Scan for the cell matching the given text and deliver its [x, y] coordinate at center. 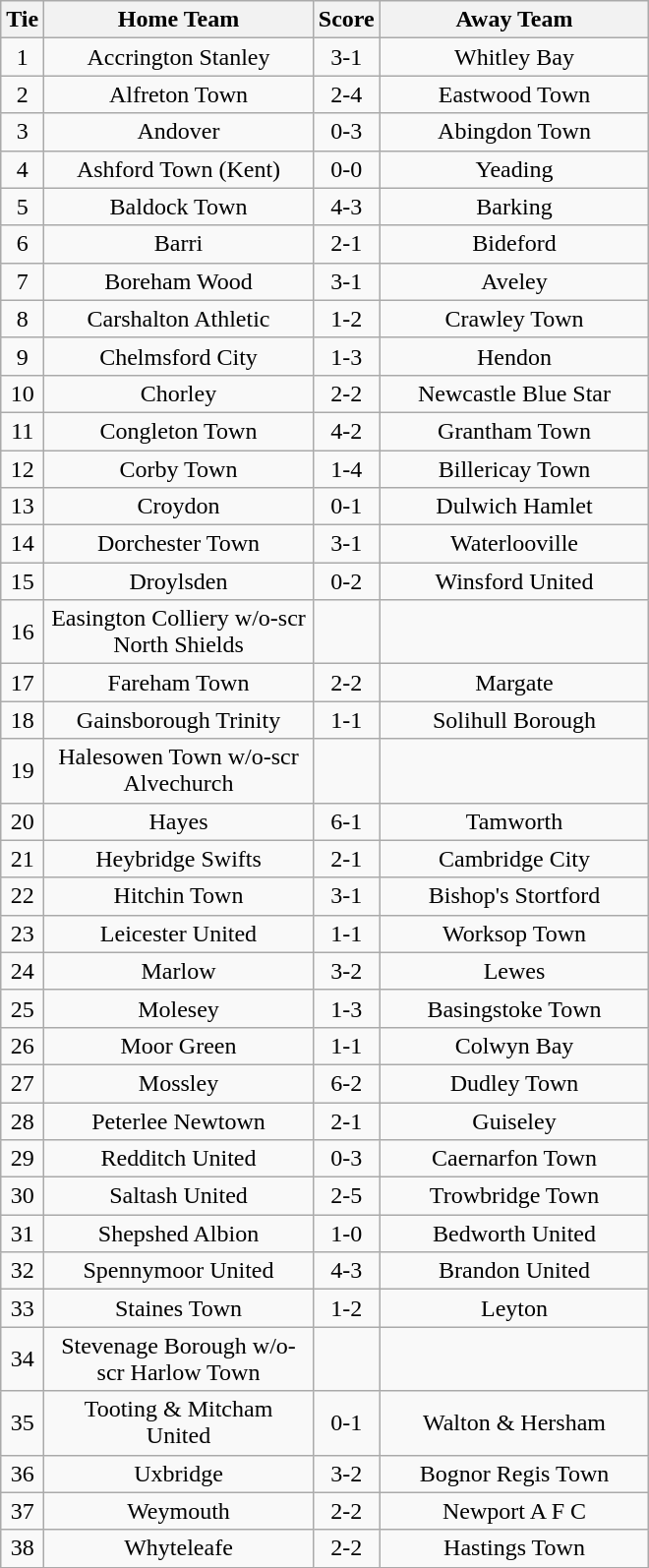
Saltash United [179, 1196]
Moor Green [179, 1046]
1 [23, 57]
Bideford [514, 244]
Whyteleafe [179, 1548]
Mossley [179, 1083]
Shepshed Albion [179, 1234]
Boreham Wood [179, 281]
22 [23, 896]
Dorchester Town [179, 544]
Yeading [514, 169]
Colwyn Bay [514, 1046]
13 [23, 507]
16 [23, 632]
Brandon United [514, 1271]
Ashford Town (Kent) [179, 169]
Bognor Regis Town [514, 1474]
Hendon [514, 356]
Barri [179, 244]
29 [23, 1159]
Waterlooville [514, 544]
Caernarfon Town [514, 1159]
Carshalton Athletic [179, 319]
Abingdon Town [514, 132]
7 [23, 281]
Away Team [514, 20]
Hayes [179, 821]
2-5 [346, 1196]
Guiseley [514, 1120]
14 [23, 544]
1-4 [346, 469]
31 [23, 1234]
Dudley Town [514, 1083]
35 [23, 1422]
Marlow [179, 971]
Whitley Bay [514, 57]
32 [23, 1271]
Alfreton Town [179, 94]
Billericay Town [514, 469]
Weymouth [179, 1511]
Easington Colliery w/o-scr North Shields [179, 632]
Winsford United [514, 581]
Heybridge Swifts [179, 859]
Halesowen Town w/o-scr Alvechurch [179, 771]
Congleton Town [179, 431]
Uxbridge [179, 1474]
4 [23, 169]
Cambridge City [514, 859]
Leicester United [179, 934]
Baldock Town [179, 207]
12 [23, 469]
3 [23, 132]
18 [23, 720]
1-0 [346, 1234]
Staines Town [179, 1308]
Leyton [514, 1308]
10 [23, 393]
Home Team [179, 20]
Corby Town [179, 469]
38 [23, 1548]
Tie [23, 20]
Lewes [514, 971]
Chorley [179, 393]
Score [346, 20]
Hitchin Town [179, 896]
Andover [179, 132]
Grantham Town [514, 431]
6 [23, 244]
Croydon [179, 507]
8 [23, 319]
27 [23, 1083]
Margate [514, 683]
Gainsborough Trinity [179, 720]
Bishop's Stortford [514, 896]
26 [23, 1046]
Spennymoor United [179, 1271]
5 [23, 207]
11 [23, 431]
20 [23, 821]
Peterlee Newtown [179, 1120]
Newport A F C [514, 1511]
6-2 [346, 1083]
15 [23, 581]
Solihull Borough [514, 720]
Worksop Town [514, 934]
30 [23, 1196]
Trowbridge Town [514, 1196]
Barking [514, 207]
17 [23, 683]
37 [23, 1511]
Fareham Town [179, 683]
21 [23, 859]
Droylsden [179, 581]
24 [23, 971]
6-1 [346, 821]
Aveley [514, 281]
Newcastle Blue Star [514, 393]
Tooting & Mitcham United [179, 1422]
Bedworth United [514, 1234]
34 [23, 1359]
Tamworth [514, 821]
0-2 [346, 581]
0-0 [346, 169]
36 [23, 1474]
25 [23, 1008]
19 [23, 771]
2 [23, 94]
33 [23, 1308]
28 [23, 1120]
9 [23, 356]
Basingstoke Town [514, 1008]
23 [23, 934]
Hastings Town [514, 1548]
2-4 [346, 94]
Chelmsford City [179, 356]
Redditch United [179, 1159]
Stevenage Borough w/o-scr Harlow Town [179, 1359]
Crawley Town [514, 319]
Eastwood Town [514, 94]
Molesey [179, 1008]
Accrington Stanley [179, 57]
Walton & Hersham [514, 1422]
Dulwich Hamlet [514, 507]
4-2 [346, 431]
